Detect which cell encompasses the target text, then output its [x, y] center coordinate. 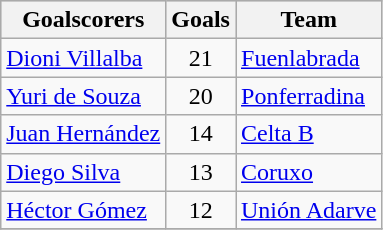
Dioni Villalba [84, 58]
Team [309, 20]
Ponferradina [309, 96]
Celta B [309, 134]
Juan Hernández [84, 134]
Yuri de Souza [84, 96]
Coruxo [309, 172]
Unión Adarve [309, 210]
20 [201, 96]
Fuenlabrada [309, 58]
21 [201, 58]
Diego Silva [84, 172]
Goals [201, 20]
12 [201, 210]
Goalscorers [84, 20]
Héctor Gómez [84, 210]
14 [201, 134]
13 [201, 172]
